Return [X, Y] of the center of cell containing provided text 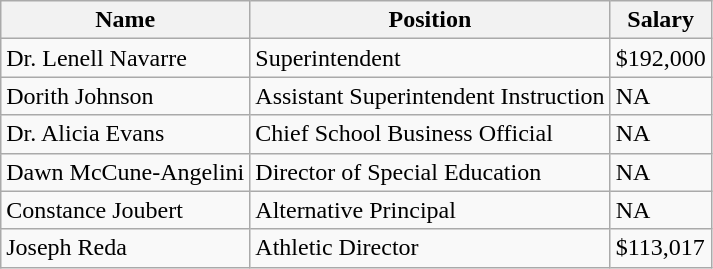
Superintendent [430, 58]
Salary [660, 20]
Joseph Reda [126, 248]
Dorith Johnson [126, 96]
Name [126, 20]
$192,000 [660, 58]
Athletic Director [430, 248]
Director of Special Education [430, 172]
Dr. Alicia Evans [126, 134]
$113,017 [660, 248]
Chief School Business Official [430, 134]
Dr. Lenell Navarre [126, 58]
Alternative Principal [430, 210]
Dawn McCune-Angelini [126, 172]
Position [430, 20]
Constance Joubert [126, 210]
Assistant Superintendent Instruction [430, 96]
